Return [X, Y] of the center of cell containing provided text 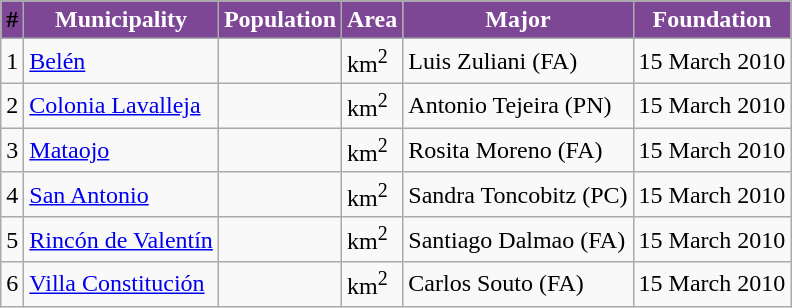
Belén [122, 62]
Mataojo [122, 150]
Population [280, 20]
# [12, 20]
Villa Constitución [122, 284]
5 [12, 240]
6 [12, 284]
Luis Zuliani (FA) [518, 62]
Carlos Souto (FA) [518, 284]
Antonio Tejeira (PN) [518, 106]
Colonia Lavalleja [122, 106]
Municipality [122, 20]
Rosita Moreno (FA) [518, 150]
Area [372, 20]
Foundation [712, 20]
1 [12, 62]
Major [518, 20]
4 [12, 194]
San Antonio [122, 194]
3 [12, 150]
2 [12, 106]
Sandra Toncobitz (PC) [518, 194]
Rincón de Valentín [122, 240]
Santiago Dalmao (FA) [518, 240]
